Search for the cell housing the specified text and yield its [X, Y] center coordinate. 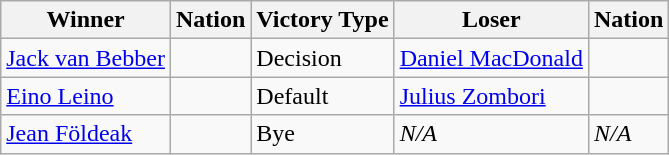
Julius Zombori [491, 96]
Eino Leino [86, 96]
Jack van Bebber [86, 58]
Winner [86, 20]
Victory Type [322, 20]
Bye [322, 134]
Jean Földeak [86, 134]
Loser [491, 20]
Daniel MacDonald [491, 58]
Decision [322, 58]
Default [322, 96]
